Capture the cell that displays the provided text and extract its [X, Y] central coordinate. 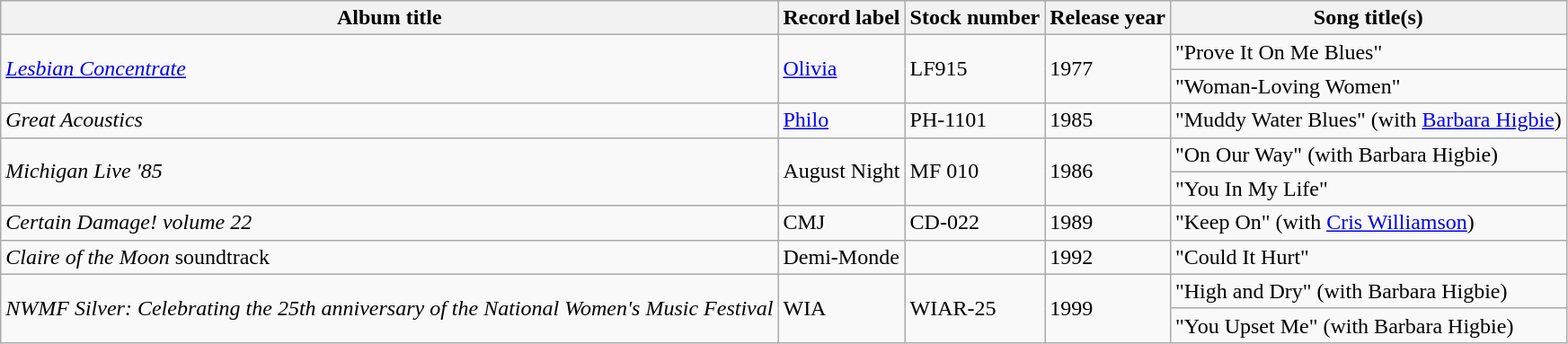
CMJ [841, 223]
1977 [1108, 69]
"Muddy Water Blues" (with Barbara Higbie) [1368, 120]
Album title [390, 18]
"Woman-Loving Women" [1368, 86]
PH-1101 [975, 120]
Great Acoustics [390, 120]
1986 [1108, 172]
"You In My Life" [1368, 189]
August Night [841, 172]
1999 [1108, 308]
Certain Damage! volume 22 [390, 223]
Song title(s) [1368, 18]
Release year [1108, 18]
"You Upset Me" (with Barbara Higbie) [1368, 325]
1989 [1108, 223]
"High and Dry" (with Barbara Higbie) [1368, 291]
"Could It Hurt" [1368, 257]
WIA [841, 308]
CD-022 [975, 223]
NWMF Silver: Celebrating the 25th anniversary of the National Women's Music Festival [390, 308]
WIAR-25 [975, 308]
Olivia [841, 69]
MF 010 [975, 172]
Record label [841, 18]
Claire of the Moon soundtrack [390, 257]
"On Our Way" (with Barbara Higbie) [1368, 154]
Lesbian Concentrate [390, 69]
"Keep On" (with Cris Williamson) [1368, 223]
LF915 [975, 69]
Stock number [975, 18]
1992 [1108, 257]
Michigan Live '85 [390, 172]
"Prove It On Me Blues" [1368, 52]
Philo [841, 120]
1985 [1108, 120]
Demi-Monde [841, 257]
